Determine the (x, y) coordinate at the center of the cell enclosing the given text.  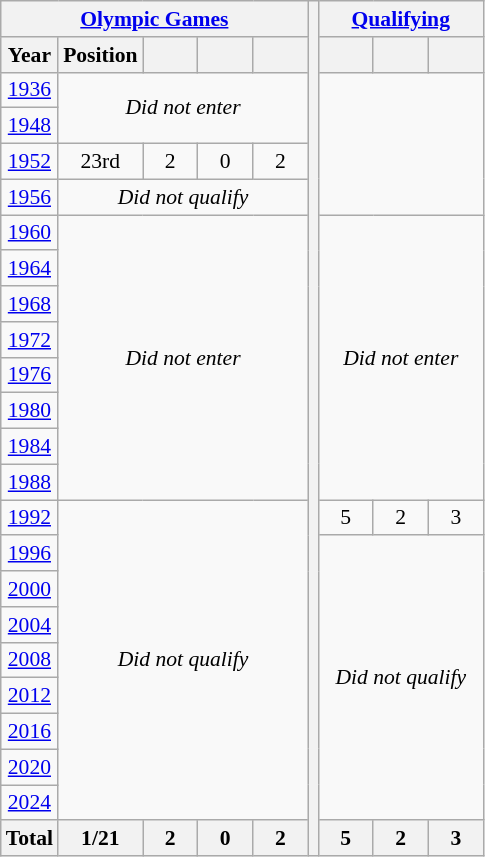
1984 (30, 447)
2016 (30, 732)
1952 (30, 162)
2020 (30, 767)
2012 (30, 696)
Total (30, 839)
1936 (30, 90)
1992 (30, 518)
Position (100, 55)
1976 (30, 375)
Olympic Games (154, 19)
Qualifying (400, 19)
2000 (30, 589)
1996 (30, 554)
23rd (100, 162)
2004 (30, 625)
1/21 (100, 839)
Year (30, 55)
2008 (30, 660)
2024 (30, 803)
1980 (30, 411)
1948 (30, 126)
1972 (30, 340)
1968 (30, 304)
1988 (30, 482)
1964 (30, 269)
1960 (30, 233)
1956 (30, 197)
